From the cell containing the given text, extract its center point as (X, Y) coordinate. 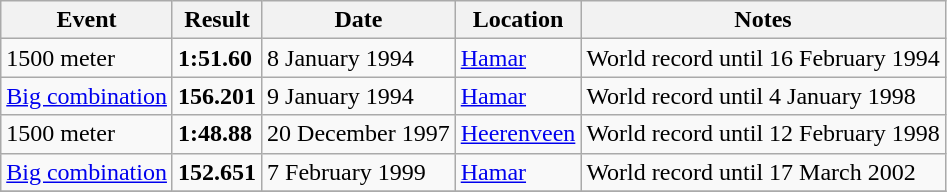
Notes (763, 20)
World record until 16 February 1994 (763, 58)
Event (87, 20)
7 February 1999 (359, 172)
Date (359, 20)
1:51.60 (216, 58)
152.651 (216, 172)
1:48.88 (216, 134)
Location (518, 20)
World record until 12 February 1998 (763, 134)
156.201 (216, 96)
World record until 4 January 1998 (763, 96)
Result (216, 20)
Heerenveen (518, 134)
9 January 1994 (359, 96)
World record until 17 March 2002 (763, 172)
8 January 1994 (359, 58)
20 December 1997 (359, 134)
